Determine the [X, Y] coordinate at the center of the cell enclosing the given text.  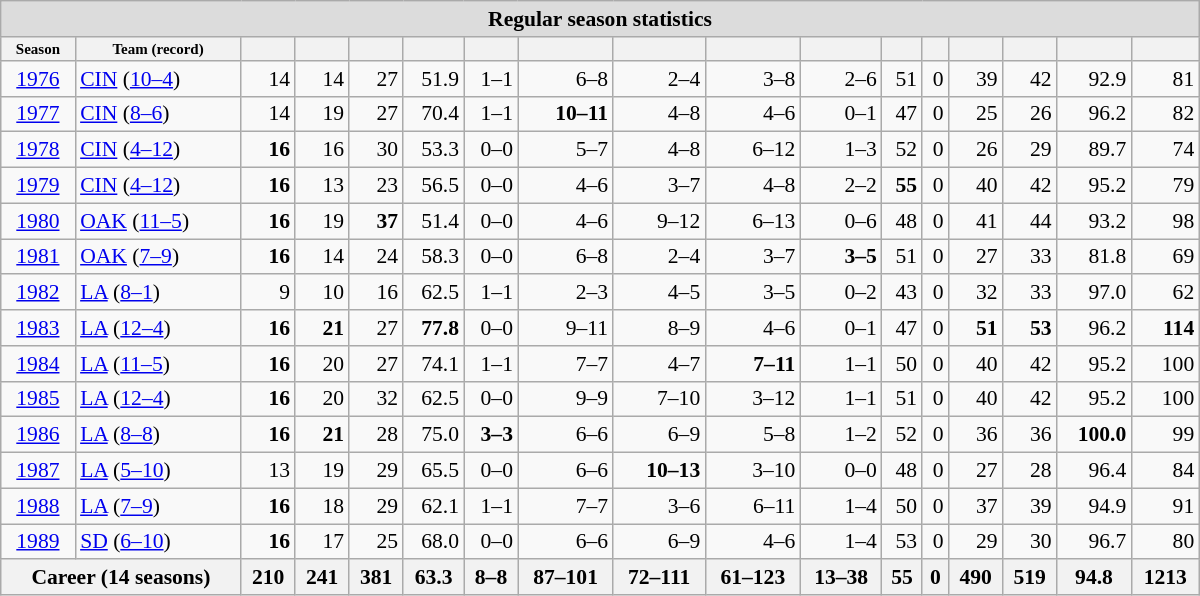
2–6 [840, 78]
241 [322, 577]
79 [1165, 185]
81.8 [1094, 256]
87–101 [566, 577]
5–7 [566, 150]
8–8 [491, 577]
1213 [1165, 577]
OAK (11–5) [158, 221]
62 [1165, 292]
3–10 [752, 470]
94.9 [1094, 506]
62.1 [434, 506]
1985 [38, 399]
0–2 [840, 292]
Season [38, 48]
1981 [38, 256]
1–3 [840, 150]
98 [1165, 221]
9–11 [566, 328]
93.2 [1094, 221]
3–3 [491, 435]
9–9 [566, 399]
LA (11–5) [158, 363]
43 [902, 292]
24 [376, 256]
7–10 [659, 399]
100.0 [1094, 435]
6–11 [752, 506]
381 [376, 577]
1989 [38, 542]
1976 [38, 78]
70.4 [434, 114]
68.0 [434, 542]
4–7 [659, 363]
LA (8–1) [158, 292]
6–13 [752, 221]
44 [1030, 221]
Career (14 seasons) [121, 577]
74.1 [434, 363]
2–3 [566, 292]
SD (6–10) [158, 542]
5–8 [752, 435]
3–12 [752, 399]
3–6 [659, 506]
OAK (7–9) [158, 256]
65.5 [434, 470]
97.0 [1094, 292]
8–9 [659, 328]
72–111 [659, 577]
CIN (8–6) [158, 114]
1–2 [840, 435]
23 [376, 185]
51.9 [434, 78]
51.4 [434, 221]
41 [976, 221]
81 [1165, 78]
LA (5–10) [158, 470]
1988 [38, 506]
13–38 [840, 577]
LA (7–9) [158, 506]
490 [976, 577]
61–123 [752, 577]
9–12 [659, 221]
1977 [38, 114]
Team (record) [158, 48]
10–13 [659, 470]
75.0 [434, 435]
92.9 [1094, 78]
1984 [38, 363]
3–8 [752, 78]
84 [1165, 470]
7–11 [752, 363]
1980 [38, 221]
74 [1165, 150]
56.5 [434, 185]
96.7 [1094, 542]
10 [322, 292]
53.3 [434, 150]
1982 [38, 292]
LA (8–8) [158, 435]
1987 [38, 470]
96.4 [1094, 470]
89.7 [1094, 150]
1979 [38, 185]
99 [1165, 435]
519 [1030, 577]
77.8 [434, 328]
63.3 [434, 577]
210 [268, 577]
82 [1165, 114]
18 [322, 506]
17 [322, 542]
4–5 [659, 292]
CIN (10–4) [158, 78]
69 [1165, 256]
1978 [38, 150]
58.3 [434, 256]
114 [1165, 328]
91 [1165, 506]
94.8 [1094, 577]
80 [1165, 542]
9 [268, 292]
6–12 [752, 150]
0–6 [840, 221]
1983 [38, 328]
10–11 [566, 114]
Regular season statistics [600, 19]
2–2 [840, 185]
1986 [38, 435]
